Search for the cell housing the specified text and yield its [X, Y] center coordinate. 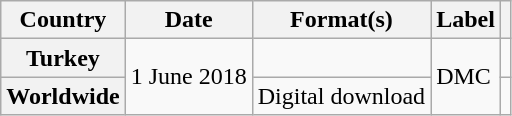
Label [466, 20]
1 June 2018 [188, 77]
DMC [466, 77]
Turkey [63, 58]
Format(s) [341, 20]
Date [188, 20]
Country [63, 20]
Digital download [341, 96]
Worldwide [63, 96]
